Locate the cell with the specified text and output its (x, y) center coordinate. 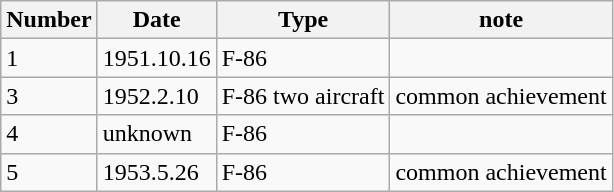
4 (49, 134)
unknown (156, 134)
Number (49, 20)
1 (49, 58)
Type (303, 20)
F-86 two aircraft (303, 96)
1951.10.16 (156, 58)
Date (156, 20)
3 (49, 96)
note (501, 20)
1952.2.10 (156, 96)
1953.5.26 (156, 172)
5 (49, 172)
